Output the (X, Y) coordinate of the center of the cell containing the given text.  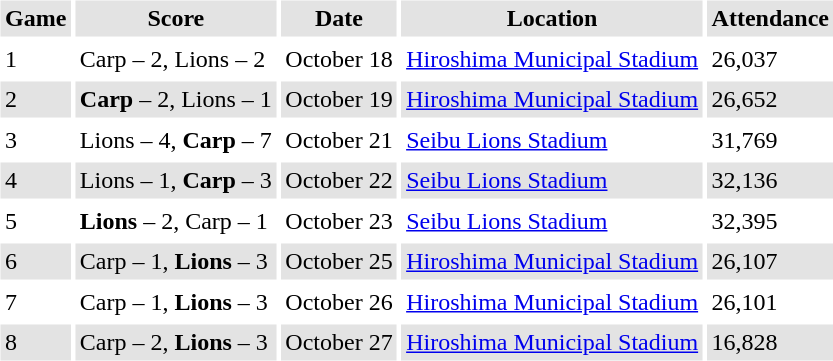
26,037 (770, 59)
1 (35, 59)
October 19 (339, 100)
October 25 (339, 262)
October 18 (339, 59)
31,769 (770, 140)
Carp – 2, Lions – 1 (176, 100)
32,136 (770, 180)
26,101 (770, 302)
26,107 (770, 262)
6 (35, 262)
Game (35, 18)
Carp – 2, Lions – 2 (176, 59)
Location (552, 18)
4 (35, 180)
Attendance (770, 18)
7 (35, 302)
2 (35, 100)
Carp – 2, Lions – 3 (176, 342)
October 26 (339, 302)
26,652 (770, 100)
Lions – 4, Carp – 7 (176, 140)
Date (339, 18)
32,395 (770, 221)
October 23 (339, 221)
3 (35, 140)
Lions – 1, Carp – 3 (176, 180)
October 27 (339, 342)
Lions – 2, Carp – 1 (176, 221)
5 (35, 221)
Score (176, 18)
8 (35, 342)
October 22 (339, 180)
16,828 (770, 342)
October 21 (339, 140)
